Search for the cell housing the specified text and yield its [X, Y] center coordinate. 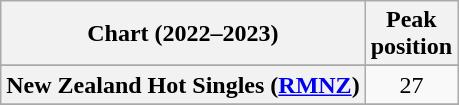
27 [411, 85]
Peakposition [411, 34]
New Zealand Hot Singles (RMNZ) [183, 85]
Chart (2022–2023) [183, 34]
